Return the (X, Y) coordinate for the center point of the cell that contains the specified text.  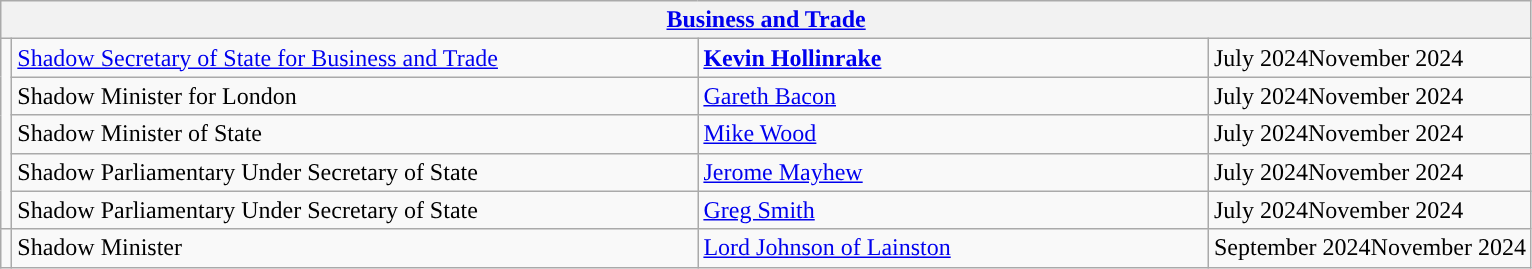
Greg Smith (954, 210)
Shadow Minister of State (355, 134)
Business and Trade (766, 20)
September 2024November 2024 (1370, 248)
Mike Wood (954, 134)
Shadow Secretary of State for Business and Trade (355, 58)
Jerome Mayhew (954, 172)
Gareth Bacon (954, 96)
Shadow Minister (355, 248)
Kevin Hollinrake (954, 58)
Lord Johnson of Lainston (954, 248)
Shadow Minister for London (355, 96)
